Return (x, y) of the center of cell containing provided text 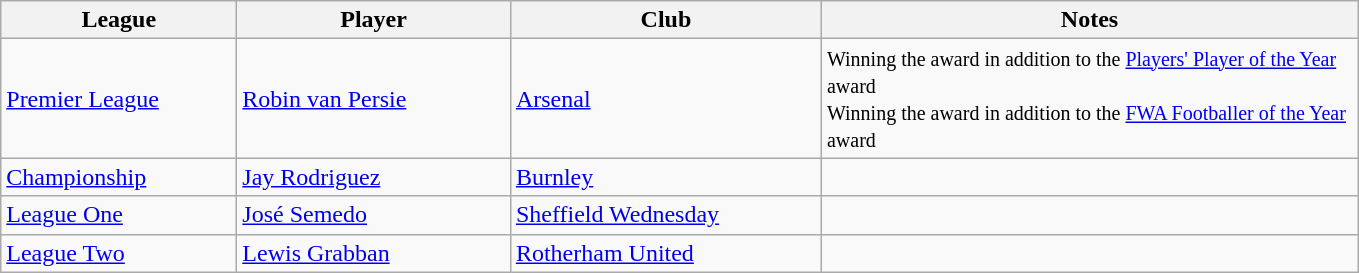
Lewis Grabban (374, 253)
Jay Rodriguez (374, 177)
League (119, 20)
Rotherham United (666, 253)
Sheffield Wednesday (666, 215)
League One (119, 215)
Premier League (119, 98)
League Two (119, 253)
Championship (119, 177)
Arsenal (666, 98)
Notes (1089, 20)
José Semedo (374, 215)
Club (666, 20)
Player (374, 20)
Winning the award in addition to the Players' Player of the Year awardWinning the award in addition to the FWA Footballer of the Year award (1089, 98)
Robin van Persie (374, 98)
Burnley (666, 177)
